Pinpoint the cell where the given text exists, returning its [x, y] midpoint coordinate. 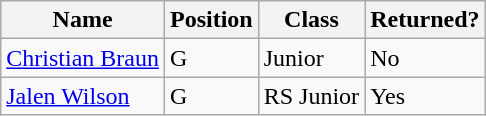
Class [311, 20]
No [425, 58]
Position [211, 20]
Jalen Wilson [83, 96]
Name [83, 20]
RS Junior [311, 96]
Yes [425, 96]
Returned? [425, 20]
Christian Braun [83, 58]
Junior [311, 58]
